Detect which cell encompasses the target text, then output its [X, Y] center coordinate. 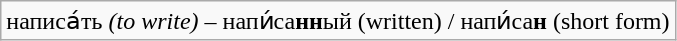
написа́ть (to write) – напи́санный (written) / напи́сан (short form) [338, 21]
